Extract the (X, Y) coordinate from the center of the cell holding the provided text.  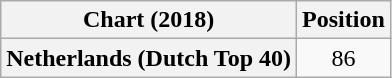
86 (344, 58)
Netherlands (Dutch Top 40) (149, 58)
Chart (2018) (149, 20)
Position (344, 20)
